Locate the cell with the specified text and output its (x, y) center coordinate. 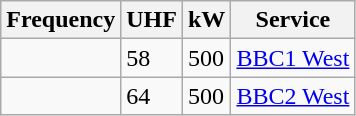
UHF (152, 20)
Service (293, 20)
BBC1 West (293, 58)
58 (152, 58)
64 (152, 96)
kW (206, 20)
BBC2 West (293, 96)
Frequency (61, 20)
